Search for the cell housing the specified text and yield its (X, Y) center coordinate. 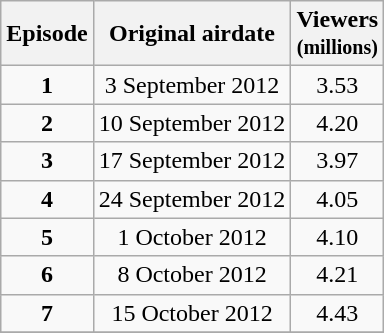
4.43 (338, 313)
Viewers(millions) (338, 34)
24 September 2012 (192, 199)
3 (47, 161)
3.97 (338, 161)
7 (47, 313)
1 October 2012 (192, 237)
1 (47, 85)
17 September 2012 (192, 161)
4.05 (338, 199)
10 September 2012 (192, 123)
4.20 (338, 123)
Original airdate (192, 34)
4.21 (338, 275)
3.53 (338, 85)
2 (47, 123)
15 October 2012 (192, 313)
6 (47, 275)
Episode (47, 34)
4.10 (338, 237)
5 (47, 237)
8 October 2012 (192, 275)
3 September 2012 (192, 85)
4 (47, 199)
